Detect which cell encompasses the target text, then output its (x, y) center coordinate. 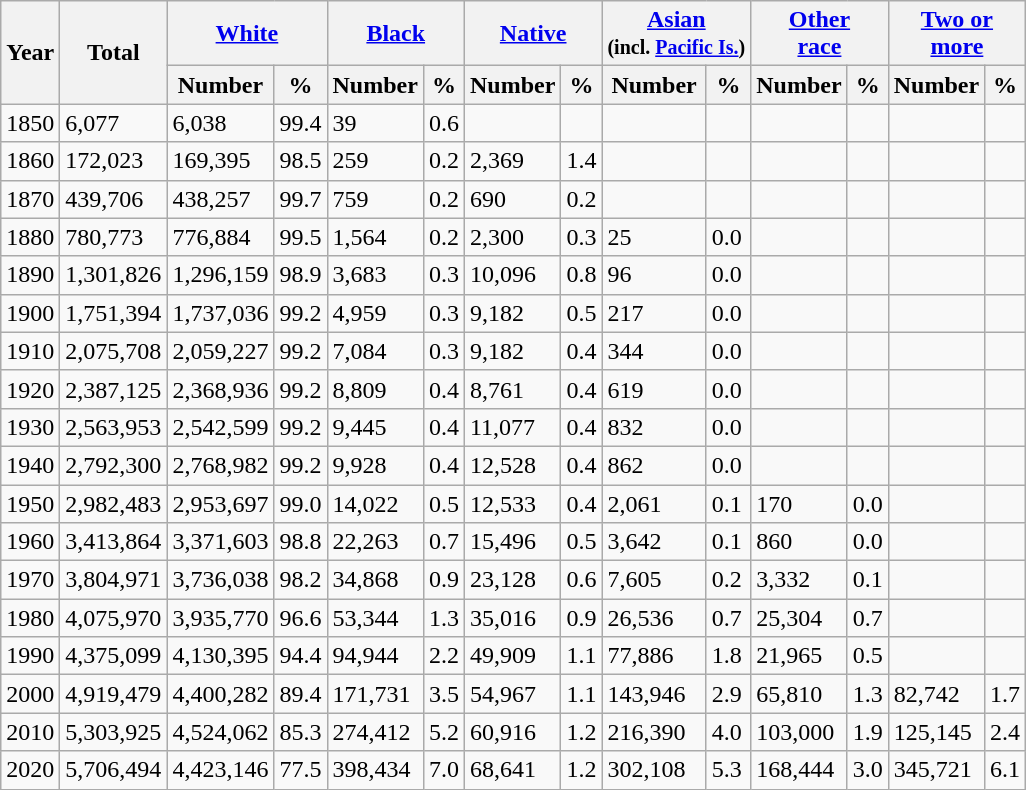
96 (654, 275)
2,953,697 (220, 503)
15,496 (512, 542)
1,751,394 (114, 313)
216,390 (654, 732)
103,000 (799, 732)
2,061 (654, 503)
259 (375, 161)
5,706,494 (114, 770)
3,371,603 (220, 542)
1.9 (868, 732)
170 (799, 503)
9,445 (375, 427)
1900 (30, 313)
439,706 (114, 199)
1,296,159 (220, 275)
2020 (30, 770)
2.4 (1006, 732)
217 (654, 313)
Black (396, 34)
77.5 (300, 770)
274,412 (375, 732)
1970 (30, 580)
780,773 (114, 237)
398,434 (375, 770)
2.9 (728, 694)
1.7 (1006, 694)
94,944 (375, 656)
143,946 (654, 694)
860 (799, 542)
11,077 (512, 427)
99.5 (300, 237)
5,303,925 (114, 732)
4,959 (375, 313)
2010 (30, 732)
690 (512, 199)
171,731 (375, 694)
23,128 (512, 580)
1880 (30, 237)
65,810 (799, 694)
8,809 (375, 389)
Two or more (956, 34)
302,108 (654, 770)
22,263 (375, 542)
98.5 (300, 161)
21,965 (799, 656)
1950 (30, 503)
1990 (30, 656)
1850 (30, 123)
6,077 (114, 123)
5.3 (728, 770)
25 (654, 237)
619 (654, 389)
99.4 (300, 123)
96.6 (300, 618)
2,059,227 (220, 351)
2,542,599 (220, 427)
35,016 (512, 618)
3,683 (375, 275)
85.3 (300, 732)
4,400,282 (220, 694)
1890 (30, 275)
12,533 (512, 503)
1910 (30, 351)
6.1 (1006, 770)
759 (375, 199)
169,395 (220, 161)
4.0 (728, 732)
1930 (30, 427)
832 (654, 427)
4,375,099 (114, 656)
1960 (30, 542)
1.8 (728, 656)
1.4 (582, 161)
4,075,970 (114, 618)
10,096 (512, 275)
White (247, 34)
438,257 (220, 199)
1940 (30, 465)
12,528 (512, 465)
1980 (30, 618)
862 (654, 465)
3.5 (444, 694)
9,928 (375, 465)
3,935,770 (220, 618)
2,368,936 (220, 389)
7.0 (444, 770)
2,563,953 (114, 427)
60,916 (512, 732)
3,642 (654, 542)
4,524,062 (220, 732)
3,413,864 (114, 542)
Asian (incl. Pacific Is.) (676, 34)
5.2 (444, 732)
7,084 (375, 351)
94.4 (300, 656)
99.7 (300, 199)
3,736,038 (220, 580)
2000 (30, 694)
25,304 (799, 618)
98.8 (300, 542)
2,075,708 (114, 351)
8,761 (512, 389)
26,536 (654, 618)
7,605 (654, 580)
Otherrace (820, 34)
2,369 (512, 161)
89.4 (300, 694)
39 (375, 123)
0.8 (582, 275)
99.0 (300, 503)
53,344 (375, 618)
Total (114, 52)
Year (30, 52)
345,721 (936, 770)
54,967 (512, 694)
125,145 (936, 732)
98.9 (300, 275)
1,301,826 (114, 275)
4,423,146 (220, 770)
82,742 (936, 694)
776,884 (220, 237)
4,130,395 (220, 656)
1920 (30, 389)
172,023 (114, 161)
6,038 (220, 123)
2.2 (444, 656)
2,982,483 (114, 503)
Native (532, 34)
3,332 (799, 580)
77,886 (654, 656)
168,444 (799, 770)
14,022 (375, 503)
1,737,036 (220, 313)
2,792,300 (114, 465)
2,387,125 (114, 389)
3,804,971 (114, 580)
1,564 (375, 237)
98.2 (300, 580)
1860 (30, 161)
49,909 (512, 656)
34,868 (375, 580)
2,300 (512, 237)
68,641 (512, 770)
344 (654, 351)
1870 (30, 199)
2,768,982 (220, 465)
3.0 (868, 770)
4,919,479 (114, 694)
